From the cell containing the given text, extract its center point as (x, y) coordinate. 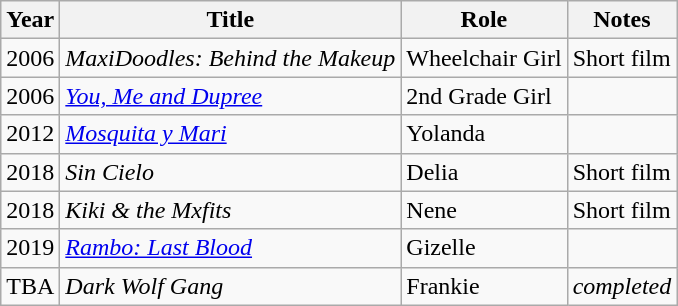
MaxiDoodles: Behind the Makeup (230, 58)
Nene (484, 210)
2019 (30, 248)
Dark Wolf Gang (230, 286)
Year (30, 20)
Role (484, 20)
2nd Grade Girl (484, 96)
TBA (30, 286)
Rambo: Last Blood (230, 248)
You, Me and Dupree (230, 96)
2012 (30, 134)
Kiki & the Mxfits (230, 210)
Yolanda (484, 134)
completed (622, 286)
Sin Cielo (230, 172)
Frankie (484, 286)
Mosquita y Mari (230, 134)
Delia (484, 172)
Notes (622, 20)
Title (230, 20)
Wheelchair Girl (484, 58)
Gizelle (484, 248)
